Pinpoint the cell where the given text exists, returning its (x, y) midpoint coordinate. 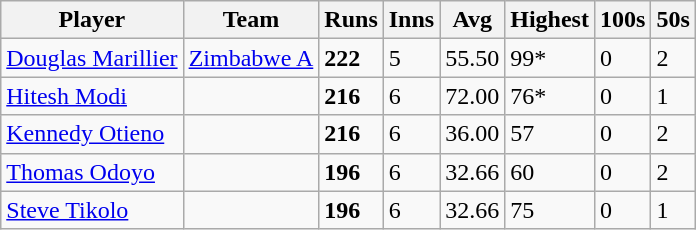
50s (673, 20)
Inns (411, 20)
Runs (351, 20)
99* (550, 58)
60 (550, 172)
Highest (550, 20)
Steve Tikolo (92, 210)
Avg (472, 20)
Hitesh Modi (92, 96)
57 (550, 134)
Zimbabwe A (251, 58)
Kennedy Otieno (92, 134)
75 (550, 210)
Player (92, 20)
Douglas Marillier (92, 58)
5 (411, 58)
55.50 (472, 58)
222 (351, 58)
72.00 (472, 96)
36.00 (472, 134)
Team (251, 20)
Thomas Odoyo (92, 172)
100s (622, 20)
76* (550, 96)
